Capture the cell that displays the provided text and extract its [x, y] central coordinate. 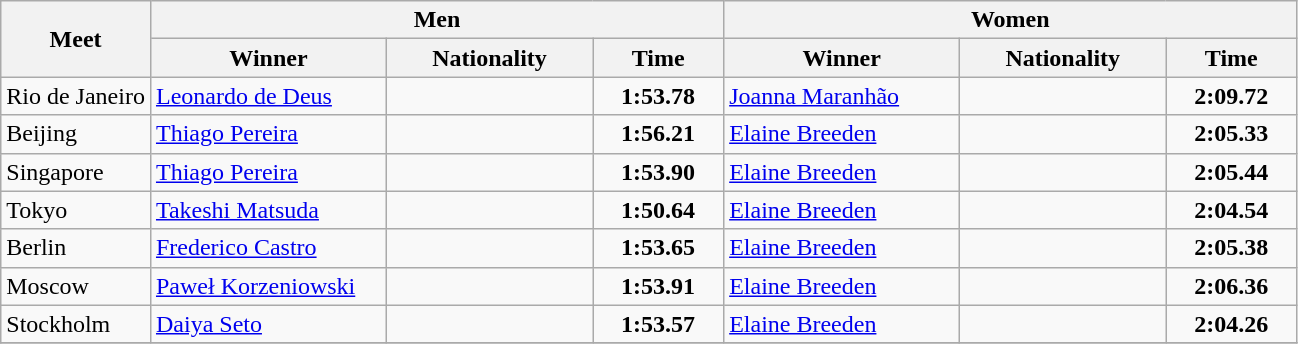
Moscow [76, 286]
Takeshi Matsuda [268, 210]
Berlin [76, 248]
2:05.44 [1232, 172]
2:05.33 [1232, 134]
2:04.26 [1232, 324]
2:05.38 [1232, 248]
1:53.90 [658, 172]
1:53.91 [658, 286]
Women [1010, 20]
1:53.57 [658, 324]
1:56.21 [658, 134]
Daiya Seto [268, 324]
Rio de Janeiro [76, 96]
Paweł Korzeniowski [268, 286]
1:53.65 [658, 248]
2:04.54 [1232, 210]
Meet [76, 39]
1:50.64 [658, 210]
Frederico Castro [268, 248]
2:09.72 [1232, 96]
Men [436, 20]
1:53.78 [658, 96]
Stockholm [76, 324]
Singapore [76, 172]
Beijing [76, 134]
Joanna Maranhão [842, 96]
Tokyo [76, 210]
2:06.36 [1232, 286]
Leonardo de Deus [268, 96]
